Output the (x, y) coordinate of the center of the cell containing the given text.  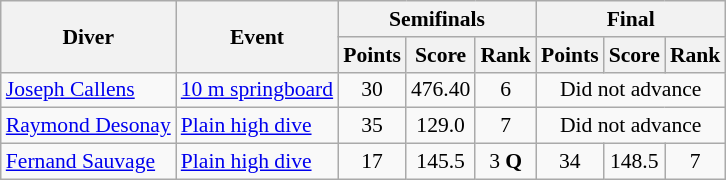
Raymond Desonay (88, 126)
Final (631, 19)
148.5 (634, 162)
Joseph Callens (88, 90)
6 (506, 90)
Diver (88, 36)
Event (257, 36)
129.0 (440, 126)
145.5 (440, 162)
34 (570, 162)
Semifinals (437, 19)
Fernand Sauvage (88, 162)
476.40 (440, 90)
10 m springboard (257, 90)
35 (372, 126)
17 (372, 162)
30 (372, 90)
3 Q (506, 162)
